Output the [X, Y] coordinate of the center of the cell containing the given text.  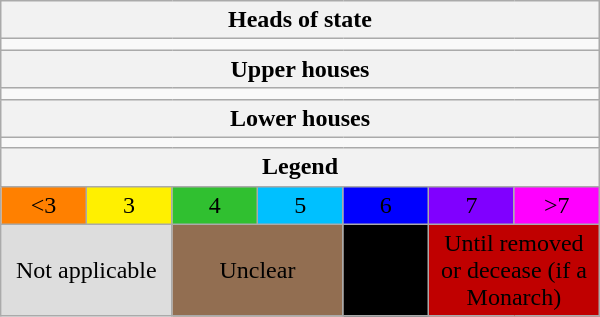
>7 [556, 205]
Heads of state [300, 20]
Not applicable [86, 270]
<3 [44, 205]
Varies [386, 270]
5 [300, 205]
Upper houses [300, 69]
Lower houses [300, 118]
Until removed or decease (if a Monarch) [514, 270]
3 [129, 205]
Legend [300, 167]
7 [472, 205]
4 [215, 205]
Unclear [258, 270]
6 [386, 205]
